For the text-containing cell, return its midpoint in [x, y] coordinate format. 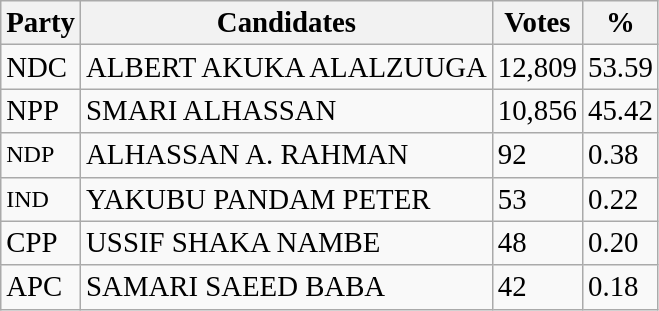
USSIF SHAKA NAMBE [287, 243]
% [621, 23]
42 [537, 287]
0.38 [621, 155]
Candidates [287, 23]
12,809 [537, 67]
Votes [537, 23]
SMARI ALHASSAN [287, 111]
IND [41, 199]
48 [537, 243]
SAMARI SAEED BABA [287, 287]
53.59 [621, 67]
45.42 [621, 111]
0.22 [621, 199]
0.18 [621, 287]
10,856 [537, 111]
NDP [41, 155]
53 [537, 199]
ALBERT AKUKA ALALZUUGA [287, 67]
NDC [41, 67]
0.20 [621, 243]
Party [41, 23]
CPP [41, 243]
ALHASSAN A. RAHMAN [287, 155]
YAKUBU PANDAM PETER [287, 199]
APC [41, 287]
NPP [41, 111]
92 [537, 155]
